Search for the cell housing the specified text and yield its (x, y) center coordinate. 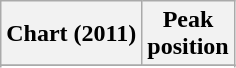
Chart (2011) (72, 34)
Peak position (188, 34)
